Search for the cell housing the specified text and yield its (X, Y) center coordinate. 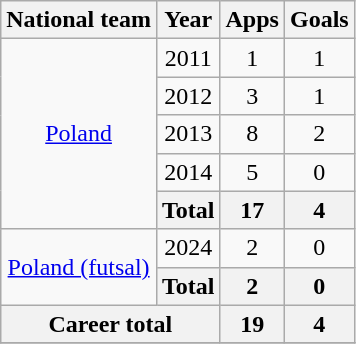
17 (252, 210)
Poland (futsal) (79, 267)
19 (252, 324)
Career total (110, 324)
Goals (319, 20)
2011 (188, 58)
Apps (252, 20)
Year (188, 20)
8 (252, 134)
5 (252, 172)
2014 (188, 172)
Poland (79, 134)
National team (79, 20)
2024 (188, 248)
2012 (188, 96)
2013 (188, 134)
3 (252, 96)
